Return (X, Y) of the center of cell containing provided text 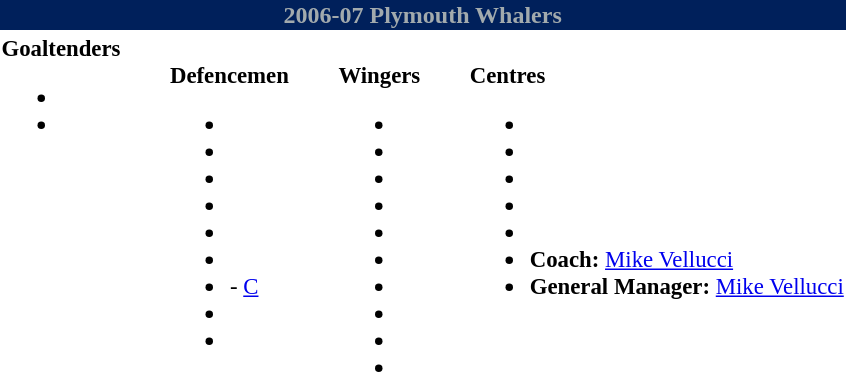
2006-07 Plymouth Whalers (422, 15)
